From the cell containing the given text, extract its center point as (X, Y) coordinate. 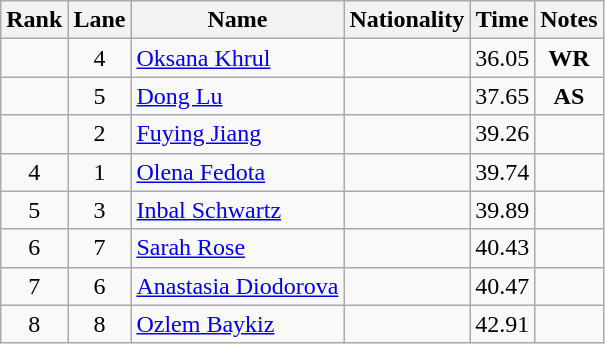
Oksana Khrul (238, 58)
Dong Lu (238, 96)
1 (100, 172)
Rank (34, 20)
AS (569, 96)
42.91 (502, 324)
3 (100, 210)
Fuying Jiang (238, 134)
Notes (569, 20)
Lane (100, 20)
Inbal Schwartz (238, 210)
39.89 (502, 210)
Name (238, 20)
Ozlem Baykiz (238, 324)
Sarah Rose (238, 248)
40.47 (502, 286)
39.26 (502, 134)
WR (569, 58)
36.05 (502, 58)
2 (100, 134)
Olena Fedota (238, 172)
37.65 (502, 96)
Nationality (407, 20)
Time (502, 20)
Anastasia Diodorova (238, 286)
40.43 (502, 248)
39.74 (502, 172)
